Identify which cell holds the provided text, then report its [x, y] central coordinate. 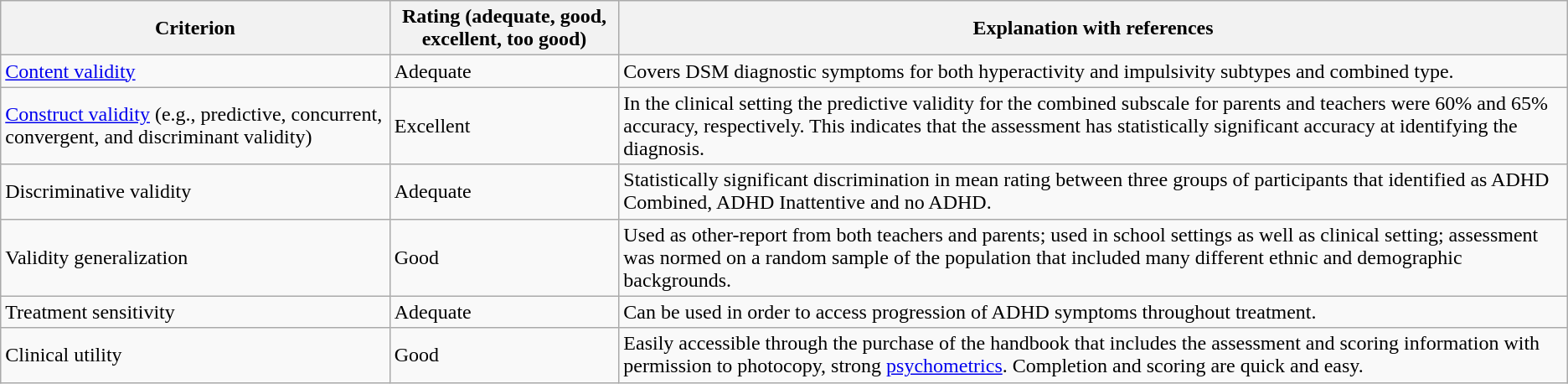
Treatment sensitivity [195, 312]
Criterion [195, 29]
Explanation with references [1093, 29]
Clinical utility [195, 355]
Covers DSM diagnostic symptoms for both hyperactivity and impulsivity subtypes and combined type. [1093, 71]
Can be used in order to access progression of ADHD symptoms throughout treatment. [1093, 312]
Excellent [504, 126]
Discriminative validity [195, 191]
Rating (adequate, good, excellent, too good) [504, 29]
Content validity [195, 71]
Construct validity (e.g., predictive, concurrent, convergent, and discriminant validity) [195, 126]
Validity generalization [195, 257]
